Output the (x, y) coordinate of the center of the cell containing the given text.  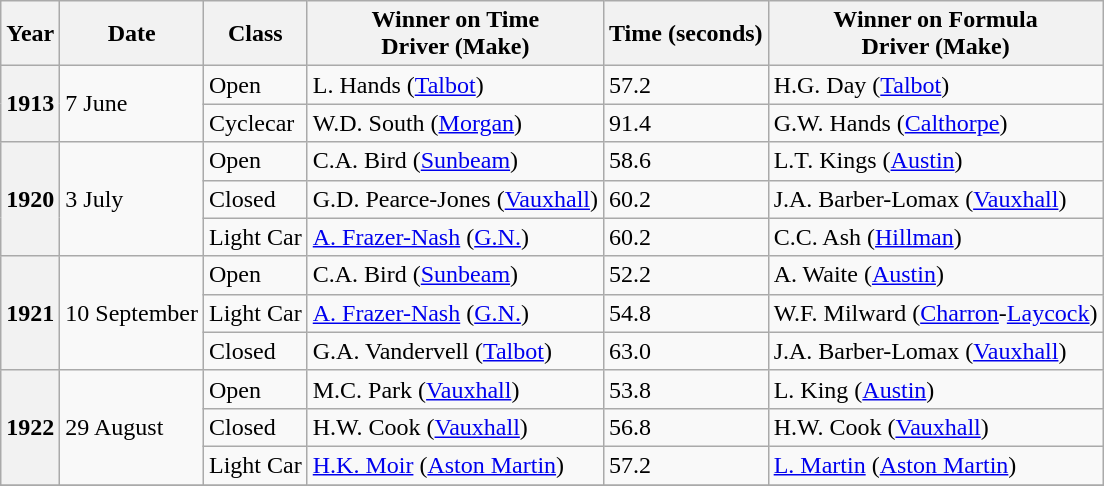
A. Waite (Austin) (936, 275)
54.8 (686, 313)
Class (256, 34)
H.G. Day (Talbot) (936, 85)
L. Martin (Aston Martin) (936, 465)
H.K. Moir (Aston Martin) (455, 465)
10 September (132, 313)
M.C. Park (Vauxhall) (455, 389)
58.6 (686, 161)
63.0 (686, 351)
Year (30, 34)
1913 (30, 104)
G.A. Vandervell (Talbot) (455, 351)
C.C. Ash (Hillman) (936, 237)
L. King (Austin) (936, 389)
L. Hands (Talbot) (455, 85)
Winner on Formula Driver (Make) (936, 34)
Cyclecar (256, 123)
G.D. Pearce-Jones (Vauxhall) (455, 199)
91.4 (686, 123)
7 June (132, 104)
G.W. Hands (Calthorpe) (936, 123)
W.F. Milward (Charron-Laycock) (936, 313)
3 July (132, 199)
52.2 (686, 275)
1922 (30, 427)
Time (seconds) (686, 34)
1920 (30, 199)
29 August (132, 427)
W.D. South (Morgan) (455, 123)
L.T. Kings (Austin) (936, 161)
Winner on Time Driver (Make) (455, 34)
1921 (30, 313)
Date (132, 34)
53.8 (686, 389)
56.8 (686, 427)
